Output the [X, Y] coordinate of the center of the cell containing the given text.  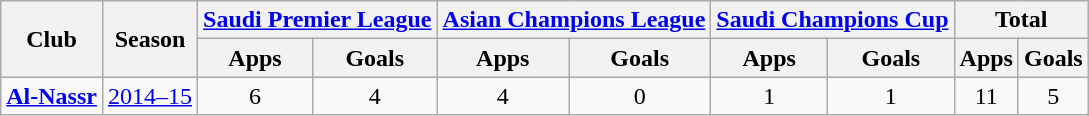
Total [1021, 20]
Club [52, 39]
11 [986, 96]
Al-Nassr [52, 96]
2014–15 [150, 96]
0 [639, 96]
Season [150, 39]
Saudi Premier League [318, 20]
6 [256, 96]
Saudi Champions Cup [832, 20]
5 [1053, 96]
Asian Champions League [574, 20]
